Detect which cell encompasses the target text, then output its [x, y] center coordinate. 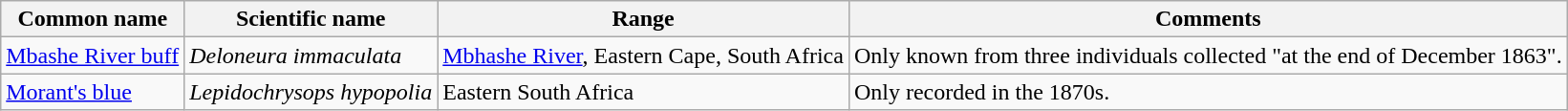
Deloneura immaculata [311, 55]
Scientific name [311, 19]
Mbhashe River, Eastern Cape, South Africa [644, 55]
Comments [1208, 19]
Only recorded in the 1870s. [1208, 92]
Lepidochrysops hypopolia [311, 92]
Mbashe River buff [93, 55]
Common name [93, 19]
Eastern South Africa [644, 92]
Morant's blue [93, 92]
Only known from three individuals collected "at the end of December 1863". [1208, 55]
Range [644, 19]
